Output the (X, Y) coordinate of the center of the cell containing the given text.  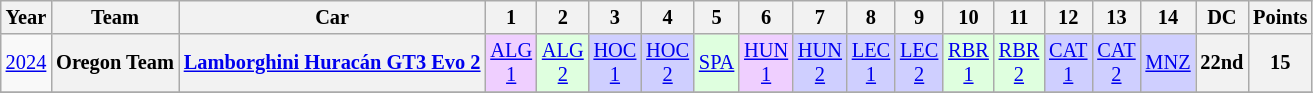
HOC2 (668, 63)
ALG1 (511, 63)
MNZ (1168, 63)
LEC1 (871, 63)
7 (820, 17)
LEC2 (919, 63)
15 (1280, 63)
Car (332, 17)
RBR1 (968, 63)
Oregon Team (115, 63)
HUN1 (766, 63)
SPA (716, 63)
Lamborghini Huracán GT3 Evo 2 (332, 63)
10 (968, 17)
5 (716, 17)
13 (1116, 17)
12 (1068, 17)
8 (871, 17)
HOC1 (616, 63)
HUN2 (820, 63)
4 (668, 17)
DC (1222, 17)
2 (563, 17)
2024 (26, 63)
Team (115, 17)
CAT2 (1116, 63)
1 (511, 17)
3 (616, 17)
RBR2 (1019, 63)
9 (919, 17)
Year (26, 17)
14 (1168, 17)
22nd (1222, 63)
CAT1 (1068, 63)
ALG2 (563, 63)
6 (766, 17)
11 (1019, 17)
Points (1280, 17)
